Search for the cell housing the specified text and yield its (X, Y) center coordinate. 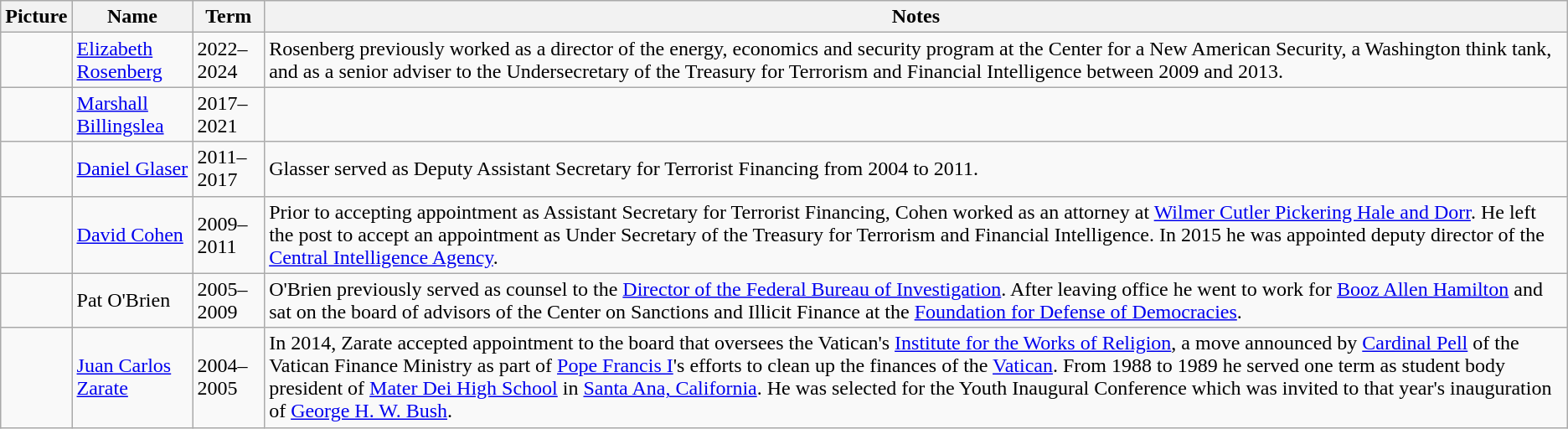
2011–2017 (229, 169)
Name (132, 17)
2004–2005 (229, 377)
Daniel Glaser (132, 169)
2009–2011 (229, 235)
2022–2024 (229, 60)
2017–2021 (229, 114)
Elizabeth Rosenberg (132, 60)
Glasser served as Deputy Assistant Secretary for Terrorist Financing from 2004 to 2011. (916, 169)
Marshall Billingslea (132, 114)
Term (229, 17)
Notes (916, 17)
Juan Carlos Zarate (132, 377)
David Cohen (132, 235)
Pat O'Brien (132, 300)
2005–2009 (229, 300)
Picture (37, 17)
